Locate the cell with the specified text and output its (x, y) center coordinate. 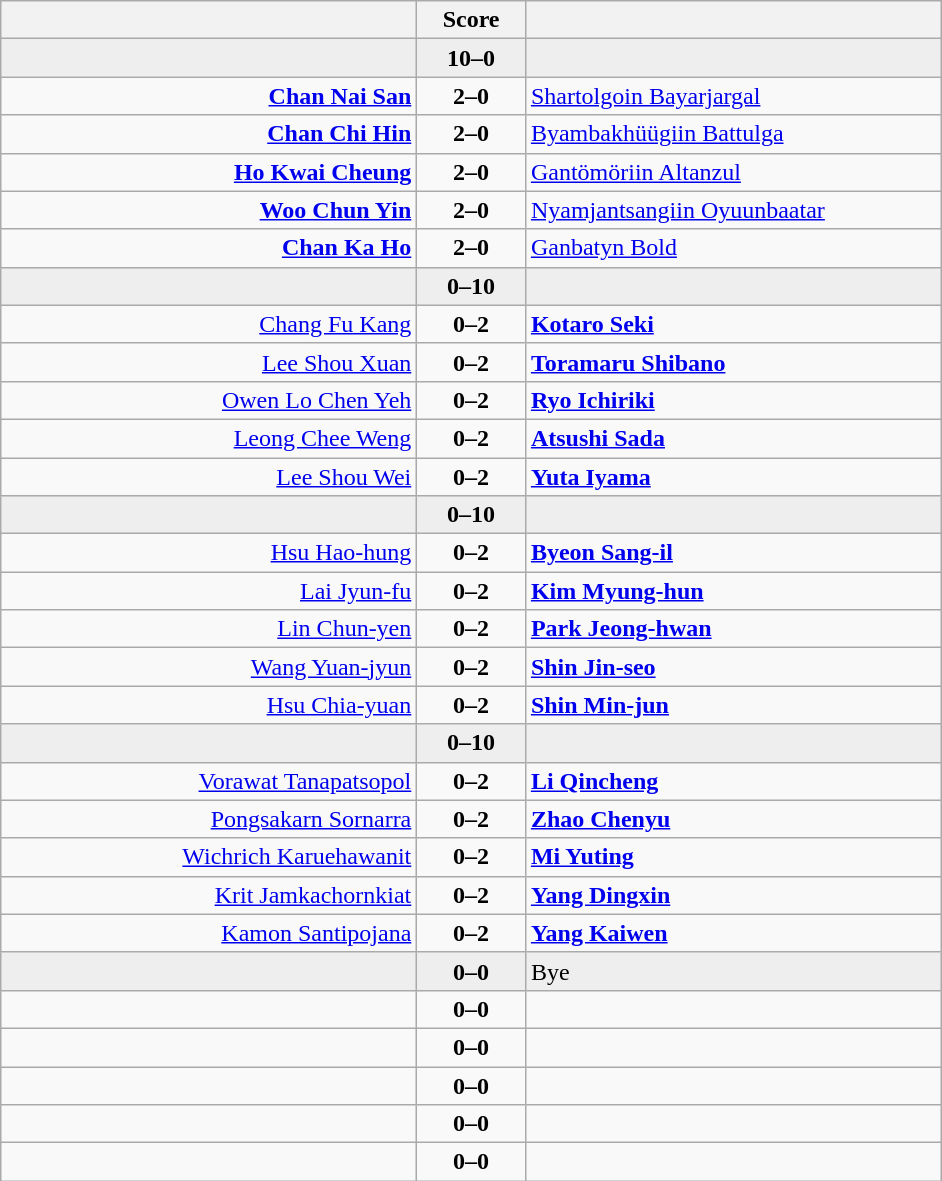
Gantömöriin Altanzul (733, 172)
Bye (733, 971)
Vorawat Tanapatsopol (209, 781)
Chang Fu Kang (209, 324)
Yuta Iyama (733, 477)
Pongsakarn Sornarra (209, 819)
Kotaro Seki (733, 324)
Wichrich Karuehawanit (209, 857)
Byeon Sang-il (733, 553)
Yang Dingxin (733, 895)
Woo Chun Yin (209, 210)
Lai Jyun-fu (209, 591)
Zhao Chenyu (733, 819)
Lee Shou Wei (209, 477)
Kamon Santipojana (209, 933)
Chan Chi Hin (209, 134)
Owen Lo Chen Yeh (209, 400)
Hsu Chia-yuan (209, 705)
Ryo Ichiriki (733, 400)
Lee Shou Xuan (209, 362)
Wang Yuan-jyun (209, 667)
Lin Chun-yen (209, 629)
Yang Kaiwen (733, 933)
Toramaru Shibano (733, 362)
Hsu Hao-hung (209, 553)
Byambakhüügiin Battulga (733, 134)
Shartolgoin Bayarjargal (733, 96)
10–0 (472, 58)
Li Qincheng (733, 781)
Chan Nai San (209, 96)
Chan Ka Ho (209, 248)
Krit Jamkachornkiat (209, 895)
Ho Kwai Cheung (209, 172)
Shin Min-jun (733, 705)
Leong Chee Weng (209, 438)
Ganbatyn Bold (733, 248)
Shin Jin-seo (733, 667)
Mi Yuting (733, 857)
Atsushi Sada (733, 438)
Nyamjantsangiin Oyuunbaatar (733, 210)
Kim Myung-hun (733, 591)
Score (472, 20)
Park Jeong-hwan (733, 629)
